For the text-containing cell, return its midpoint in (x, y) coordinate format. 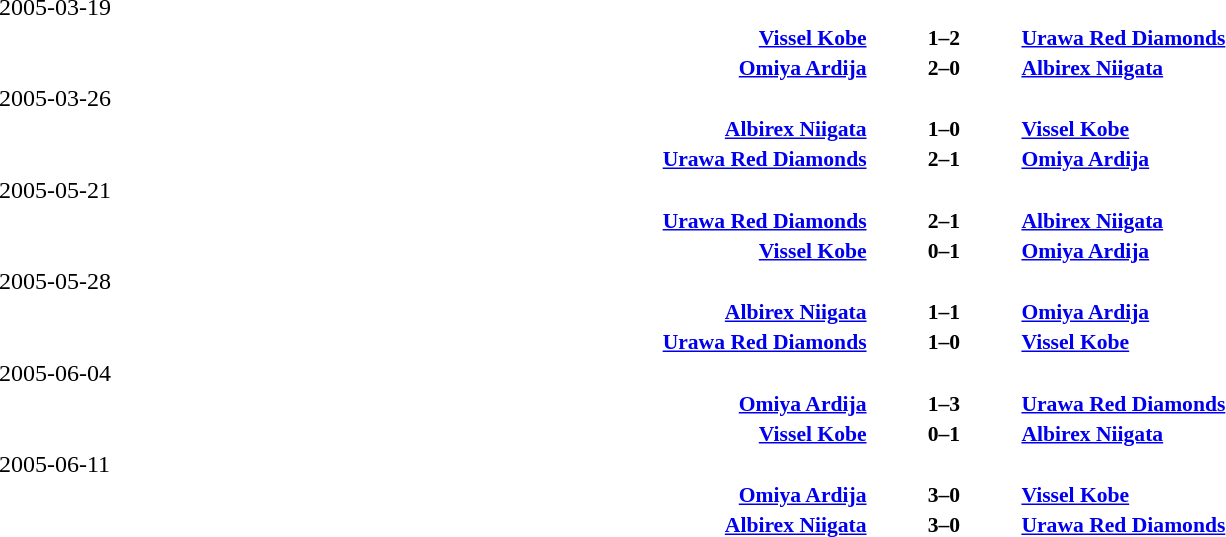
1–1 (944, 312)
1–2 (944, 38)
3–0 (944, 495)
1–3 (944, 404)
2–0 (944, 68)
